For the text-containing cell, return its midpoint in [x, y] coordinate format. 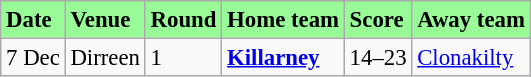
Round [183, 19]
Clonakilty [471, 57]
Score [378, 19]
1 [183, 57]
Date [33, 19]
Home team [284, 19]
14–23 [378, 57]
7 Dec [33, 57]
Killarney [284, 57]
Venue [105, 19]
Dirreen [105, 57]
Away team [471, 19]
